Determine the [x, y] coordinate at the center of the cell enclosing the given text.  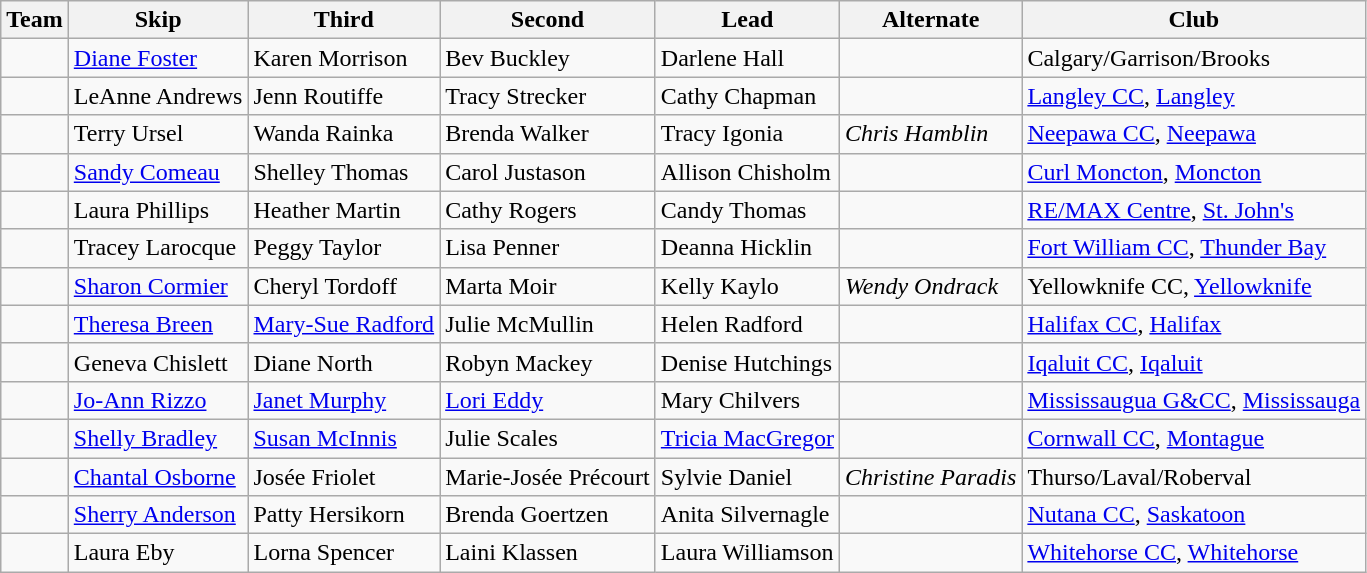
Julie Scales [548, 438]
Janet Murphy [344, 400]
Tracey Larocque [158, 248]
Heather Martin [344, 210]
Mississaugua G&CC, Mississauga [1194, 400]
Nutana CC, Saskatoon [1194, 515]
RE/MAX Centre, St. John's [1194, 210]
Club [1194, 20]
Anita Silvernagle [747, 515]
Helen Radford [747, 324]
Sharon Cormier [158, 286]
Darlene Hall [747, 58]
Sandy Comeau [158, 172]
Theresa Breen [158, 324]
Sherry Anderson [158, 515]
Cathy Chapman [747, 96]
Mary-Sue Radford [344, 324]
Candy Thomas [747, 210]
Neepawa CC, Neepawa [1194, 134]
Robyn Mackey [548, 362]
Alternate [930, 20]
Laini Klassen [548, 553]
Sylvie Daniel [747, 477]
Marie-Josée Précourt [548, 477]
Cheryl Tordoff [344, 286]
Skip [158, 20]
Second [548, 20]
Third [344, 20]
Christine Paradis [930, 477]
Denise Hutchings [747, 362]
Geneva Chislett [158, 362]
LeAnne Andrews [158, 96]
Kelly Kaylo [747, 286]
Wanda Rainka [344, 134]
Calgary/Garrison/Brooks [1194, 58]
Brenda Goertzen [548, 515]
Team [35, 20]
Chantal Osborne [158, 477]
Bev Buckley [548, 58]
Lori Eddy [548, 400]
Thurso/Laval/Roberval [1194, 477]
Laura Williamson [747, 553]
Terry Ursel [158, 134]
Karen Morrison [344, 58]
Peggy Taylor [344, 248]
Mary Chilvers [747, 400]
Diane North [344, 362]
Fort William CC, Thunder Bay [1194, 248]
Jo-Ann Rizzo [158, 400]
Susan McInnis [344, 438]
Curl Moncton, Moncton [1194, 172]
Josée Friolet [344, 477]
Wendy Ondrack [930, 286]
Deanna Hicklin [747, 248]
Allison Chisholm [747, 172]
Laura Eby [158, 553]
Patty Hersikorn [344, 515]
Marta Moir [548, 286]
Diane Foster [158, 58]
Tricia MacGregor [747, 438]
Chris Hamblin [930, 134]
Laura Phillips [158, 210]
Lead [747, 20]
Iqaluit CC, Iqaluit [1194, 362]
Carol Justason [548, 172]
Jenn Routiffe [344, 96]
Halifax CC, Halifax [1194, 324]
Cornwall CC, Montague [1194, 438]
Yellowknife CC, Yellowknife [1194, 286]
Whitehorse CC, Whitehorse [1194, 553]
Lorna Spencer [344, 553]
Tracy Strecker [548, 96]
Langley CC, Langley [1194, 96]
Shelly Bradley [158, 438]
Julie McMullin [548, 324]
Tracy Igonia [747, 134]
Cathy Rogers [548, 210]
Shelley Thomas [344, 172]
Lisa Penner [548, 248]
Brenda Walker [548, 134]
